Determine the (x, y) coordinate at the center of the cell enclosing the given text.  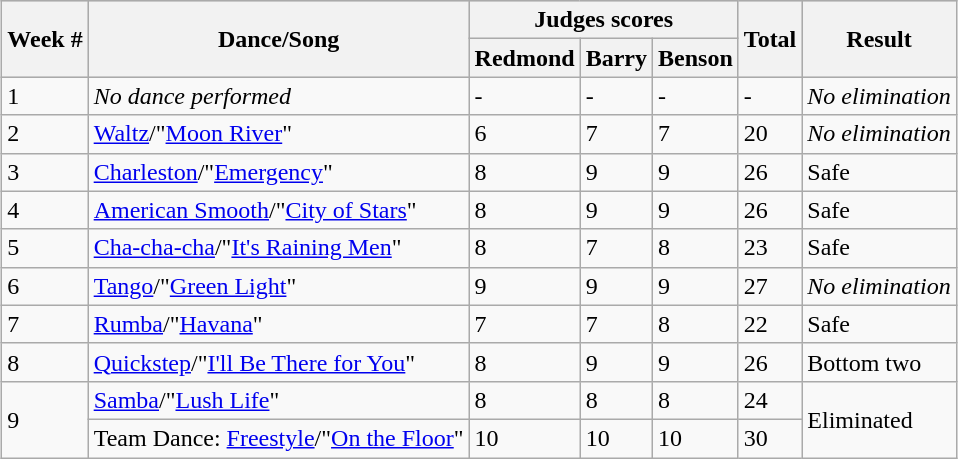
No dance performed (278, 96)
Charleston/"Emergency" (278, 172)
Redmond (524, 58)
30 (770, 438)
Barry (616, 58)
Total (770, 39)
Judges scores (604, 20)
Dance/Song (278, 39)
Waltz/"Moon River" (278, 134)
4 (45, 210)
27 (770, 286)
Team Dance: Freestyle/"On the Floor" (278, 438)
20 (770, 134)
24 (770, 400)
1 (45, 96)
22 (770, 324)
Cha-cha-cha/"It's Raining Men" (278, 248)
2 (45, 134)
Week # (45, 39)
American Smooth/"City of Stars" (278, 210)
23 (770, 248)
Rumba/"Havana" (278, 324)
Eliminated (879, 419)
Quickstep/"I'll Be There for You" (278, 362)
Samba/"Lush Life" (278, 400)
Result (879, 39)
5 (45, 248)
Benson (696, 58)
Bottom two (879, 362)
3 (45, 172)
Tango/"Green Light" (278, 286)
